Pinpoint the cell where the given text exists, returning its (x, y) midpoint coordinate. 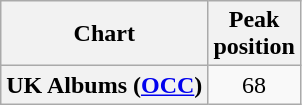
Peakposition (254, 34)
68 (254, 85)
Chart (104, 34)
UK Albums (OCC) (104, 85)
